Scan for the cell matching the given text and deliver its (X, Y) coordinate at center. 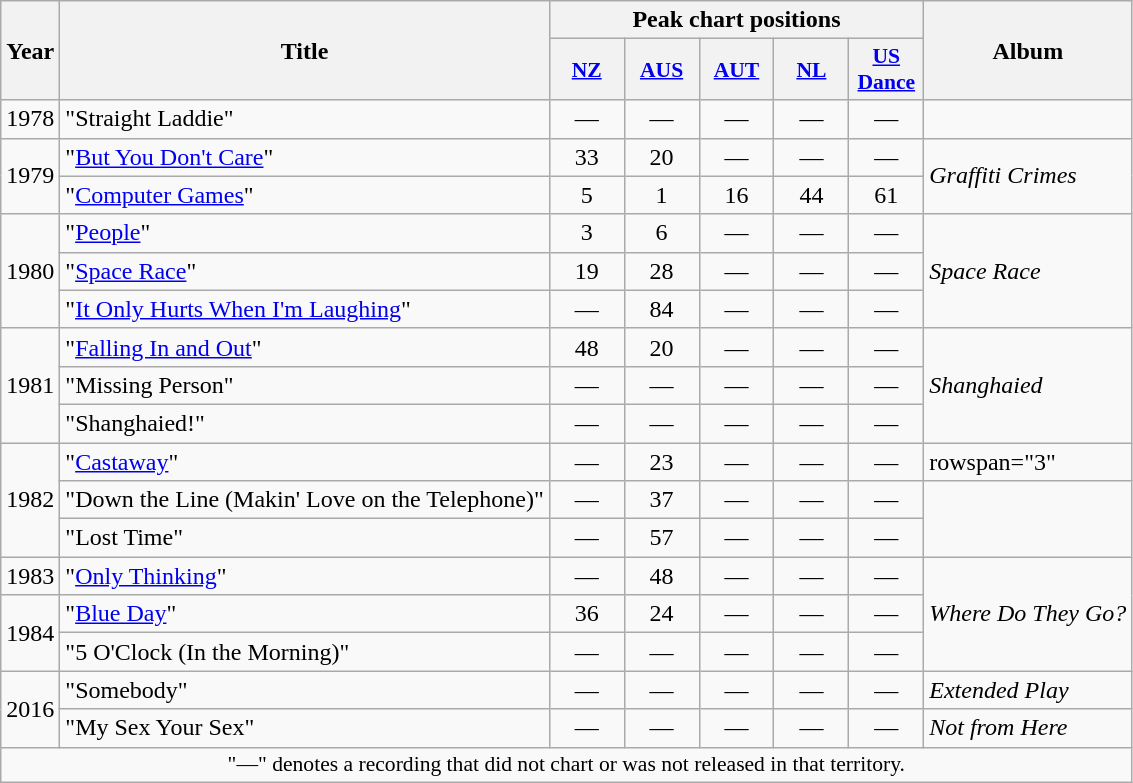
AUT (736, 70)
1979 (30, 176)
"Shanghaied!" (304, 423)
"5 O'Clock (In the Morning)" (304, 652)
"Missing Person" (304, 385)
1 (662, 195)
"Somebody" (304, 690)
"—" denotes a recording that did not chart or was not released in that territory. (566, 765)
Extended Play (1028, 690)
16 (736, 195)
Space Race (1028, 271)
1981 (30, 385)
1984 (30, 633)
"It Only Hurts When I'm Laughing" (304, 309)
Peak chart positions (736, 20)
Not from Here (1028, 728)
23 (662, 461)
19 (586, 271)
"Castaway" (304, 461)
28 (662, 271)
61 (886, 195)
Title (304, 50)
"Only Thinking" (304, 576)
37 (662, 500)
Shanghaied (1028, 385)
36 (586, 614)
3 (586, 233)
44 (812, 195)
1978 (30, 119)
AUS (662, 70)
"Computer Games" (304, 195)
1982 (30, 499)
5 (586, 195)
"Blue Day" (304, 614)
USDance (886, 70)
"People" (304, 233)
"Down the Line (Makin' Love on the Telephone)" (304, 500)
6 (662, 233)
"Lost Time" (304, 538)
"My Sex Your Sex" (304, 728)
"But You Don't Care" (304, 157)
57 (662, 538)
1980 (30, 271)
"Space Race" (304, 271)
rowspan="3" (1028, 461)
Year (30, 50)
"Straight Laddie" (304, 119)
84 (662, 309)
Graffiti Crimes (1028, 176)
"Falling In and Out" (304, 347)
2016 (30, 709)
Where Do They Go? (1028, 614)
24 (662, 614)
1983 (30, 576)
33 (586, 157)
NL (812, 70)
NZ (586, 70)
Album (1028, 50)
